Capture the cell that displays the provided text and extract its (x, y) central coordinate. 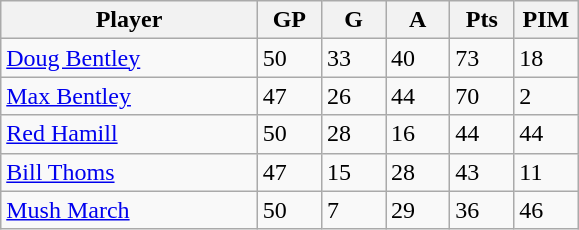
GP (289, 20)
Max Bentley (130, 96)
16 (418, 134)
Mush March (130, 210)
G (353, 20)
40 (418, 58)
26 (353, 96)
15 (353, 172)
Bill Thoms (130, 172)
7 (353, 210)
PIM (546, 20)
43 (482, 172)
18 (546, 58)
29 (418, 210)
46 (546, 210)
11 (546, 172)
73 (482, 58)
A (418, 20)
Player (130, 20)
2 (546, 96)
36 (482, 210)
70 (482, 96)
33 (353, 58)
Doug Bentley (130, 58)
Red Hamill (130, 134)
Pts (482, 20)
